Capture the cell that displays the provided text and extract its [x, y] central coordinate. 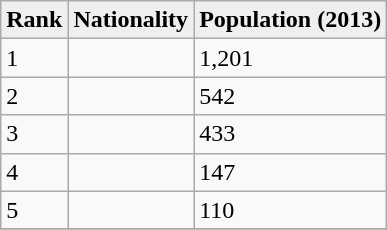
Rank [34, 20]
147 [290, 172]
5 [34, 210]
433 [290, 134]
110 [290, 210]
1,201 [290, 58]
4 [34, 172]
2 [34, 96]
542 [290, 96]
Population (2013) [290, 20]
3 [34, 134]
1 [34, 58]
Nationality [131, 20]
